Provide the [X, Y] coordinate of the cell's center where the given text is located.  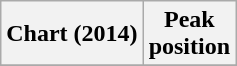
Chart (2014) [72, 34]
Peakposition [189, 34]
